For the text-containing cell, return its midpoint in (X, Y) coordinate format. 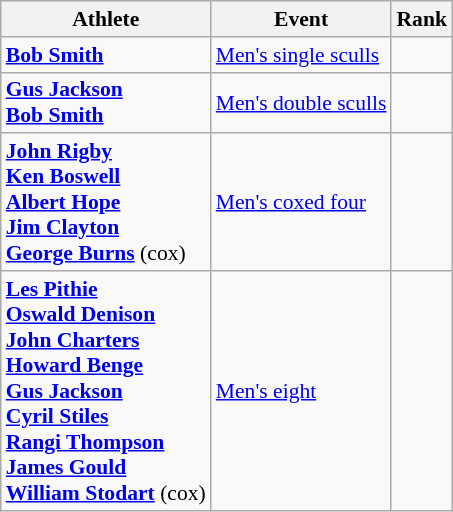
Les PithieOswald DenisonJohn ChartersHoward BengeGus JacksonCyril StilesRangi ThompsonJames GouldWilliam Stodart (cox) (106, 391)
Bob Smith (106, 55)
Men's coxed four (302, 203)
Gus JacksonBob Smith (106, 102)
Men's single sculls (302, 55)
Men's eight (302, 391)
John RigbyKen BoswellAlbert HopeJim ClaytonGeorge Burns (cox) (106, 203)
Rank (422, 19)
Event (302, 19)
Men's double sculls (302, 102)
Athlete (106, 19)
